Capture the cell that displays the provided text and extract its (X, Y) central coordinate. 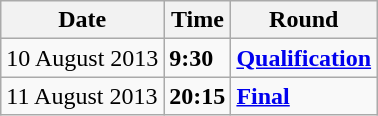
11 August 2013 (82, 96)
Final (304, 96)
20:15 (198, 96)
Date (82, 20)
Qualification (304, 58)
9:30 (198, 58)
Round (304, 20)
10 August 2013 (82, 58)
Time (198, 20)
